Return [x, y] of the center of cell containing provided text 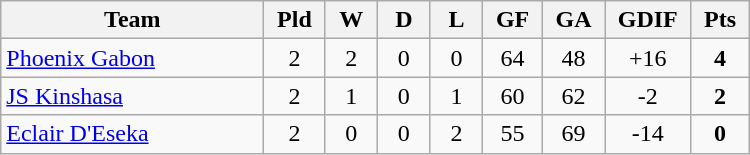
Phoenix Gabon [132, 58]
-2 [648, 96]
60 [513, 96]
4 [720, 58]
48 [573, 58]
+16 [648, 58]
62 [573, 96]
JS Kinshasa [132, 96]
GA [573, 20]
D [404, 20]
69 [573, 134]
-14 [648, 134]
Team [132, 20]
L [456, 20]
Pld [294, 20]
Eclair D'Eseka [132, 134]
55 [513, 134]
64 [513, 58]
GDIF [648, 20]
Pts [720, 20]
GF [513, 20]
W [352, 20]
